For the text-containing cell, return its midpoint in [x, y] coordinate format. 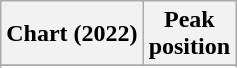
Peakposition [189, 34]
Chart (2022) [72, 34]
